Return [x, y] of the center of cell containing provided text 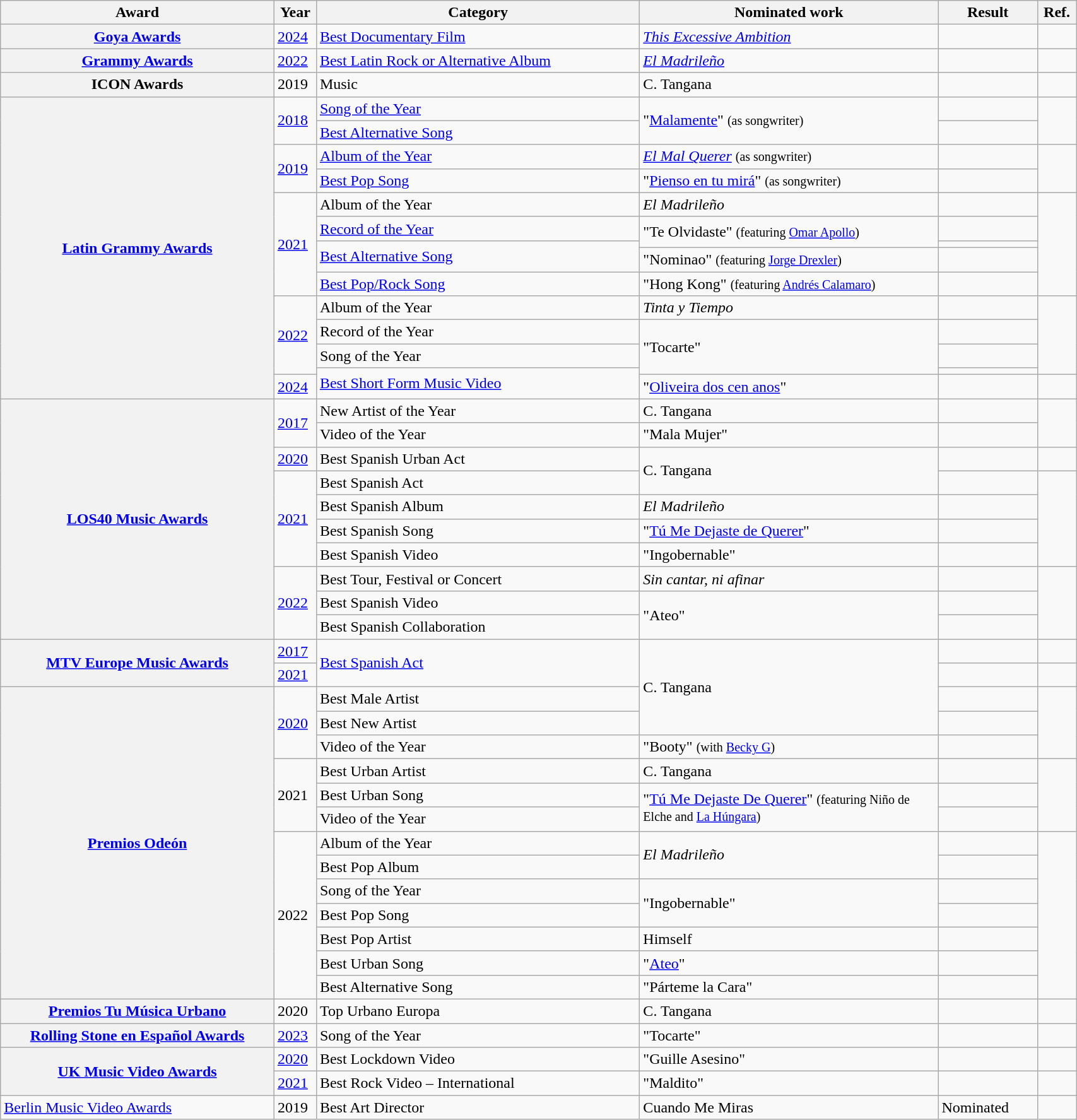
Best Tour, Festival or Concert [478, 579]
Best Pop Artist [478, 939]
Result [988, 13]
"Tú Me Dejaste de Querer" [789, 531]
Nominated work [789, 13]
UK Music Video Awards [138, 1071]
Best Lockdown Video [478, 1059]
2023 [295, 1035]
Best Spanish Urban Act [478, 459]
"Te Olvidaste" (featuring Omar Apollo) [789, 232]
"Guille Asesino" [789, 1059]
Latin Grammy Awards [138, 247]
Best Pop/Rock Song [478, 283]
Premios Tu Música Urbano [138, 1011]
"Booty" (with Becky G) [789, 747]
Premios Odeón [138, 843]
Award [138, 13]
"Maldito" [789, 1083]
Best Short Form Music Video [478, 384]
Ref. [1057, 13]
Best Art Director [478, 1107]
Category [478, 13]
Berlin Music Video Awards [138, 1107]
"Hong Kong" (featuring Andrés Calamaro) [789, 283]
This Excessive Ambition [789, 37]
Sin cantar, ni afinar [789, 579]
Best Urban Artist [478, 771]
LOS40 Music Awards [138, 519]
ICON Awards [138, 85]
Grammy Awards [138, 61]
Best Spanish Collaboration [478, 627]
Rolling Stone en Español Awards [138, 1035]
Best Latin Rock or Alternative Album [478, 61]
Best Pop Album [478, 867]
Best Spanish Song [478, 531]
Best Rock Video – International [478, 1083]
Year [295, 13]
Music [478, 85]
"Mala Mujer" [789, 435]
Best Documentary Film [478, 37]
"Nominao" (featuring Jorge Drexler) [789, 259]
El Mal Querer (as songwriter) [789, 156]
Best Male Artist [478, 699]
"Párteme la Cara" [789, 987]
MTV Europe Music Awards [138, 663]
Best New Artist [478, 723]
Top Urbano Europa [478, 1011]
Goya Awards [138, 37]
"Tú Me Dejaste De Querer" (featuring Niño de Elche and La Húngara) [789, 807]
Best Spanish Album [478, 507]
Cuando Me Miras [789, 1107]
Tinta y Tiempo [789, 308]
Nominated [988, 1107]
Himself [789, 939]
"Pienso en tu mirá" (as songwriter) [789, 180]
"Malamente" (as songwriter) [789, 121]
"Oliveira dos cen anos" [789, 387]
2018 [295, 121]
New Artist of the Year [478, 411]
